Detect which cell encompasses the target text, then output its (x, y) center coordinate. 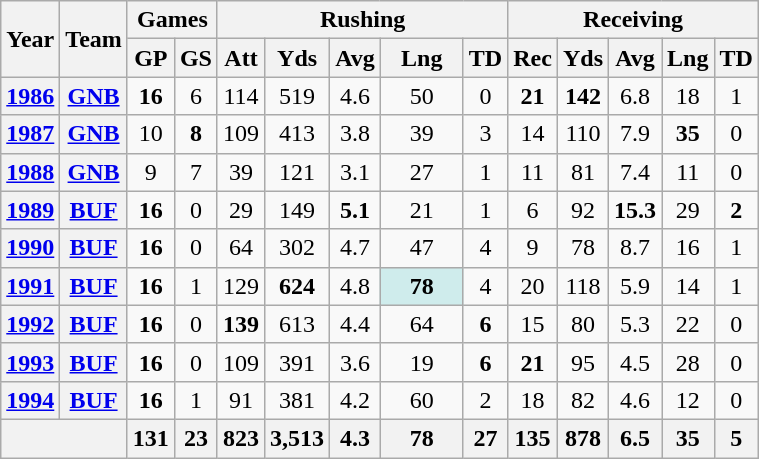
1993 (30, 362)
50 (422, 96)
8.7 (636, 248)
22 (688, 324)
28 (688, 362)
114 (240, 96)
149 (298, 210)
142 (582, 96)
4.2 (356, 400)
381 (298, 400)
Rushing (362, 20)
10 (150, 134)
3,513 (298, 438)
5.9 (636, 286)
6.8 (636, 96)
5.3 (636, 324)
135 (533, 438)
GP (150, 58)
7.4 (636, 172)
4.8 (356, 286)
131 (150, 438)
613 (298, 324)
413 (298, 134)
5.1 (356, 210)
91 (240, 400)
3 (485, 134)
1994 (30, 400)
15.3 (636, 210)
118 (582, 286)
20 (533, 286)
7 (196, 172)
3.8 (356, 134)
878 (582, 438)
Team (94, 39)
121 (298, 172)
1988 (30, 172)
60 (422, 400)
6.5 (636, 438)
8 (196, 134)
81 (582, 172)
Receiving (634, 20)
19 (422, 362)
GS (196, 58)
3.6 (356, 362)
5 (736, 438)
3.1 (356, 172)
95 (582, 362)
1987 (30, 134)
Rec (533, 58)
139 (240, 324)
92 (582, 210)
624 (298, 286)
1990 (30, 248)
823 (240, 438)
Games (172, 20)
Att (240, 58)
391 (298, 362)
4.4 (356, 324)
Year (30, 39)
110 (582, 134)
1989 (30, 210)
4.3 (356, 438)
12 (688, 400)
4.5 (636, 362)
129 (240, 286)
4.7 (356, 248)
1991 (30, 286)
7.9 (636, 134)
47 (422, 248)
15 (533, 324)
23 (196, 438)
302 (298, 248)
82 (582, 400)
519 (298, 96)
1986 (30, 96)
80 (582, 324)
1992 (30, 324)
